Locate the cell with the specified text and output its [x, y] center coordinate. 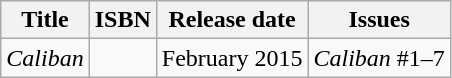
Issues [379, 20]
February 2015 [232, 58]
Release date [232, 20]
Caliban [45, 58]
Caliban #1–7 [379, 58]
ISBN [122, 20]
Title [45, 20]
